Detect which cell encompasses the target text, then output its [x, y] center coordinate. 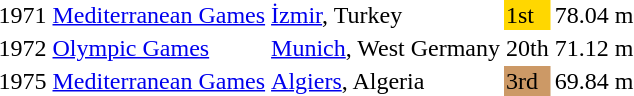
İzmir, Turkey [386, 15]
20th [528, 48]
1st [528, 15]
Olympic Games [159, 48]
Munich, West Germany [386, 48]
Algiers, Algeria [386, 81]
3rd [528, 81]
